Scan for the cell matching the given text and deliver its (x, y) coordinate at center. 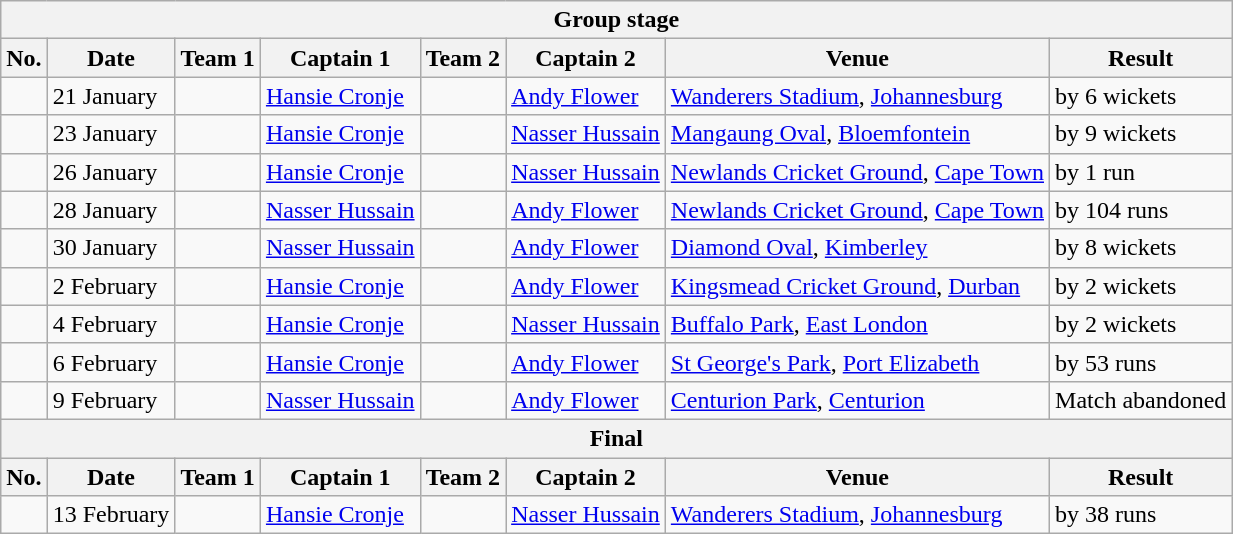
2 February (111, 286)
13 February (111, 515)
St George's Park, Port Elizabeth (857, 362)
28 January (111, 210)
Diamond Oval, Kimberley (857, 248)
by 8 wickets (1141, 248)
Match abandoned (1141, 400)
Centurion Park, Centurion (857, 400)
by 104 runs (1141, 210)
by 53 runs (1141, 362)
Buffalo Park, East London (857, 324)
by 1 run (1141, 172)
by 38 runs (1141, 515)
6 February (111, 362)
4 February (111, 324)
Final (616, 438)
26 January (111, 172)
21 January (111, 96)
30 January (111, 248)
Kingsmead Cricket Ground, Durban (857, 286)
Group stage (616, 20)
by 6 wickets (1141, 96)
Mangaung Oval, Bloemfontein (857, 134)
by 9 wickets (1141, 134)
23 January (111, 134)
9 February (111, 400)
